Determine the (x, y) coordinate at the center of the cell enclosing the given text.  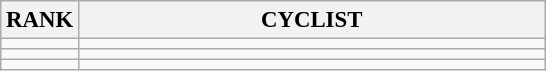
RANK (40, 20)
CYCLIST (312, 20)
